Extract the (x, y) coordinate from the center of the cell holding the provided text.  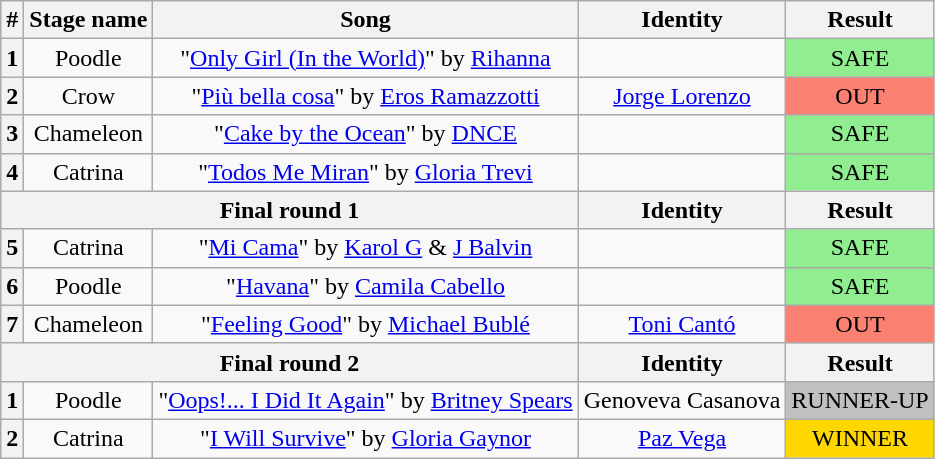
"Feeling Good" by Michael Bublé (366, 324)
WINNER (860, 438)
Jorge Lorenzo (682, 96)
"Oops!... I Did It Again" by Britney Spears (366, 400)
Toni Cantó (682, 324)
5 (12, 248)
"Mi Cama" by Karol G & J Balvin (366, 248)
"Todos Me Miran" by Gloria Trevi (366, 172)
3 (12, 134)
"I Will Survive" by Gloria Gaynor (366, 438)
Final round 1 (290, 210)
Genoveva Casanova (682, 400)
Final round 2 (290, 362)
Song (366, 20)
Crow (88, 96)
"Cake by the Ocean" by DNCE (366, 134)
RUNNER-UP (860, 400)
"Havana" by Camila Cabello (366, 286)
# (12, 20)
"Only Girl (In the World)" by Rihanna (366, 58)
"Più bella cosa" by Eros Ramazzotti (366, 96)
6 (12, 286)
4 (12, 172)
Paz Vega (682, 438)
7 (12, 324)
Stage name (88, 20)
